Determine the (x, y) coordinate at the center of the cell enclosing the given text.  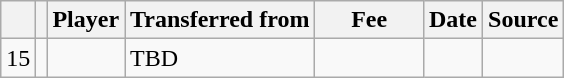
TBD (220, 58)
Transferred from (220, 20)
Player (86, 20)
Fee (370, 20)
15 (18, 58)
Date (452, 20)
Source (524, 20)
